Provide the [X, Y] coordinate of the cell's center where the given text is located.  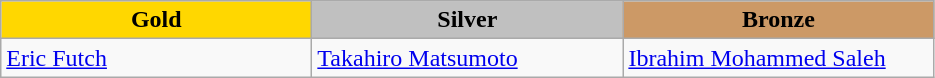
Ibrahim Mohammed Saleh [778, 58]
Takahiro Matsumoto [468, 58]
Bronze [778, 20]
Eric Futch [156, 58]
Silver [468, 20]
Gold [156, 20]
